Return [x, y] of the center of cell containing provided text 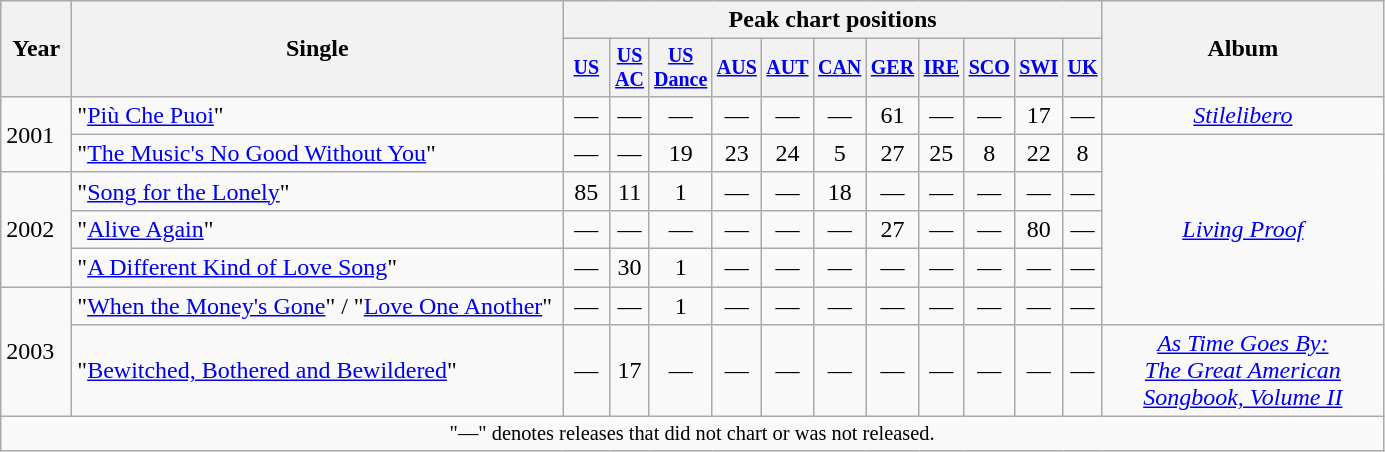
25 [942, 153]
"—" denotes releases that did not chart or was not released. [692, 434]
61 [892, 115]
23 [736, 153]
"The Music's No Good Without You" [318, 153]
US Dance [680, 68]
"Più Che Puoi" [318, 115]
AUT [788, 68]
"Alive Again" [318, 229]
2003 [36, 352]
"When the Money's Gone" / "Love One Another" [318, 306]
GER [892, 68]
Living Proof [1242, 229]
UK [1082, 68]
Peak chart positions [832, 20]
CAN [840, 68]
19 [680, 153]
As Time Goes By:The Great American Songbook, Volume II [1242, 371]
22 [1038, 153]
2002 [36, 229]
24 [788, 153]
85 [586, 191]
IRE [942, 68]
11 [630, 191]
SCO [990, 68]
5 [840, 153]
2001 [36, 134]
30 [630, 268]
"Song for the Lonely" [318, 191]
Single [318, 49]
80 [1038, 229]
US [586, 68]
"Bewitched, Bothered and Bewildered" [318, 371]
SWI [1038, 68]
Year [36, 49]
AUS [736, 68]
US AC [630, 68]
Stilelibero [1242, 115]
Album [1242, 49]
"A Different Kind of Love Song" [318, 268]
18 [840, 191]
